For the text-containing cell, return its midpoint in [X, Y] coordinate format. 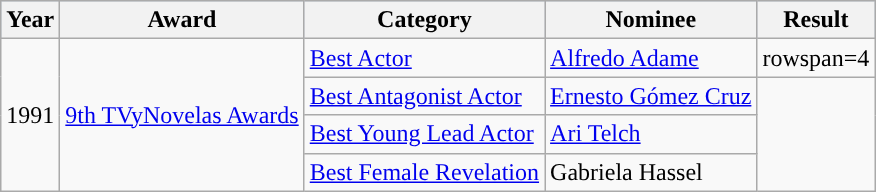
Award [182, 20]
Best Young Lead Actor [424, 134]
Category [424, 20]
Best Actor [424, 58]
1991 [30, 115]
Gabriela Hassel [651, 172]
9th TVyNovelas Awards [182, 115]
Year [30, 20]
rowspan=4 [816, 58]
Best Antagonist Actor [424, 96]
Result [816, 20]
Nominee [651, 20]
Alfredo Adame [651, 58]
Best Female Revelation [424, 172]
Ari Telch [651, 134]
Ernesto Gómez Cruz [651, 96]
